Detect which cell encompasses the target text, then output its [X, Y] center coordinate. 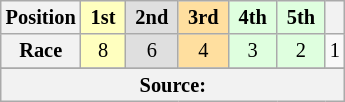
Source: [173, 85]
4th [253, 17]
Position [41, 17]
1st [104, 17]
2nd [152, 17]
4 [203, 51]
1 [335, 51]
5th [301, 17]
Race [41, 51]
6 [152, 51]
2 [301, 51]
8 [104, 51]
3 [253, 51]
3rd [203, 17]
